Pinpoint the cell where the given text exists, returning its [X, Y] midpoint coordinate. 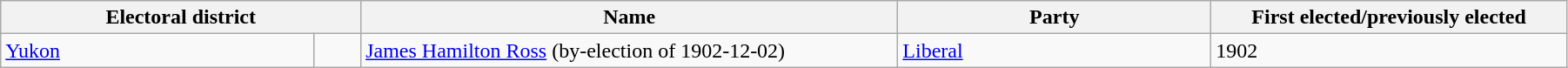
1902 [1389, 51]
Liberal [1055, 51]
Yukon [157, 51]
Party [1055, 17]
James Hamilton Ross (by-election of 1902-12-02) [630, 51]
First elected/previously elected [1389, 17]
Electoral district [181, 17]
Name [630, 17]
